Return the (x, y) coordinate for the center point of the cell that contains the specified text.  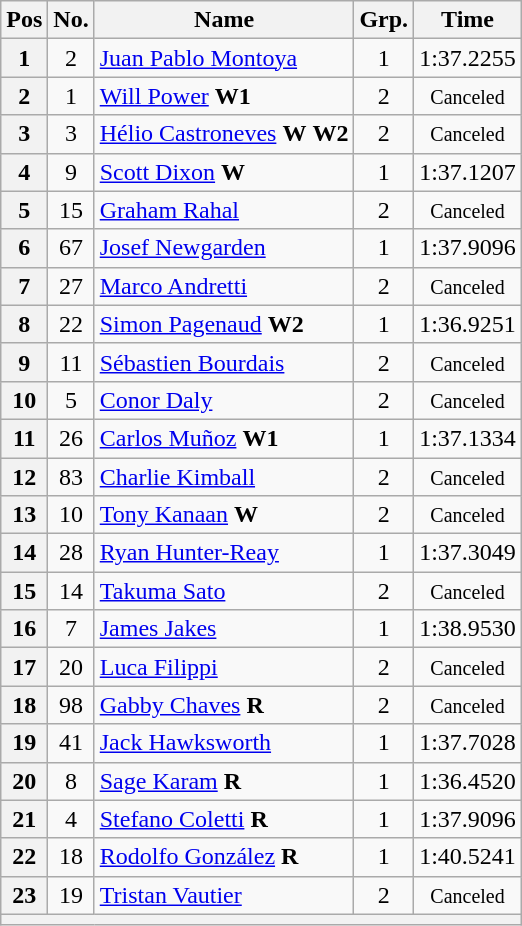
Scott Dixon W (224, 172)
16 (24, 629)
1:40.5241 (468, 857)
Conor Daly (224, 400)
28 (71, 553)
Grp. (384, 20)
Charlie Kimball (224, 477)
Graham Rahal (224, 210)
Rodolfo González R (224, 857)
1:37.1334 (468, 438)
1:38.9530 (468, 629)
Jack Hawksworth (224, 743)
1:36.9251 (468, 324)
Tristan Vautier (224, 895)
No. (71, 20)
1:36.4520 (468, 781)
Stefano Coletti R (224, 819)
Ryan Hunter-Reay (224, 553)
Gabby Chaves R (224, 705)
Name (224, 20)
Marco Andretti (224, 286)
23 (24, 895)
26 (71, 438)
17 (24, 667)
13 (24, 515)
21 (24, 819)
1:37.7028 (468, 743)
12 (24, 477)
Juan Pablo Montoya (224, 58)
Josef Newgarden (224, 248)
98 (71, 705)
Simon Pagenaud W2 (224, 324)
Carlos Muñoz W1 (224, 438)
Takuma Sato (224, 591)
83 (71, 477)
1:37.2255 (468, 58)
Time (468, 20)
James Jakes (224, 629)
Will Power W1 (224, 96)
41 (71, 743)
Pos (24, 20)
Sage Karam R (224, 781)
Sébastien Bourdais (224, 362)
Luca Filippi (224, 667)
Tony Kanaan W (224, 515)
1:37.3049 (468, 553)
Hélio Castroneves W W2 (224, 134)
6 (24, 248)
27 (71, 286)
1:37.1207 (468, 172)
67 (71, 248)
